Detect which cell encompasses the target text, then output its (X, Y) center coordinate. 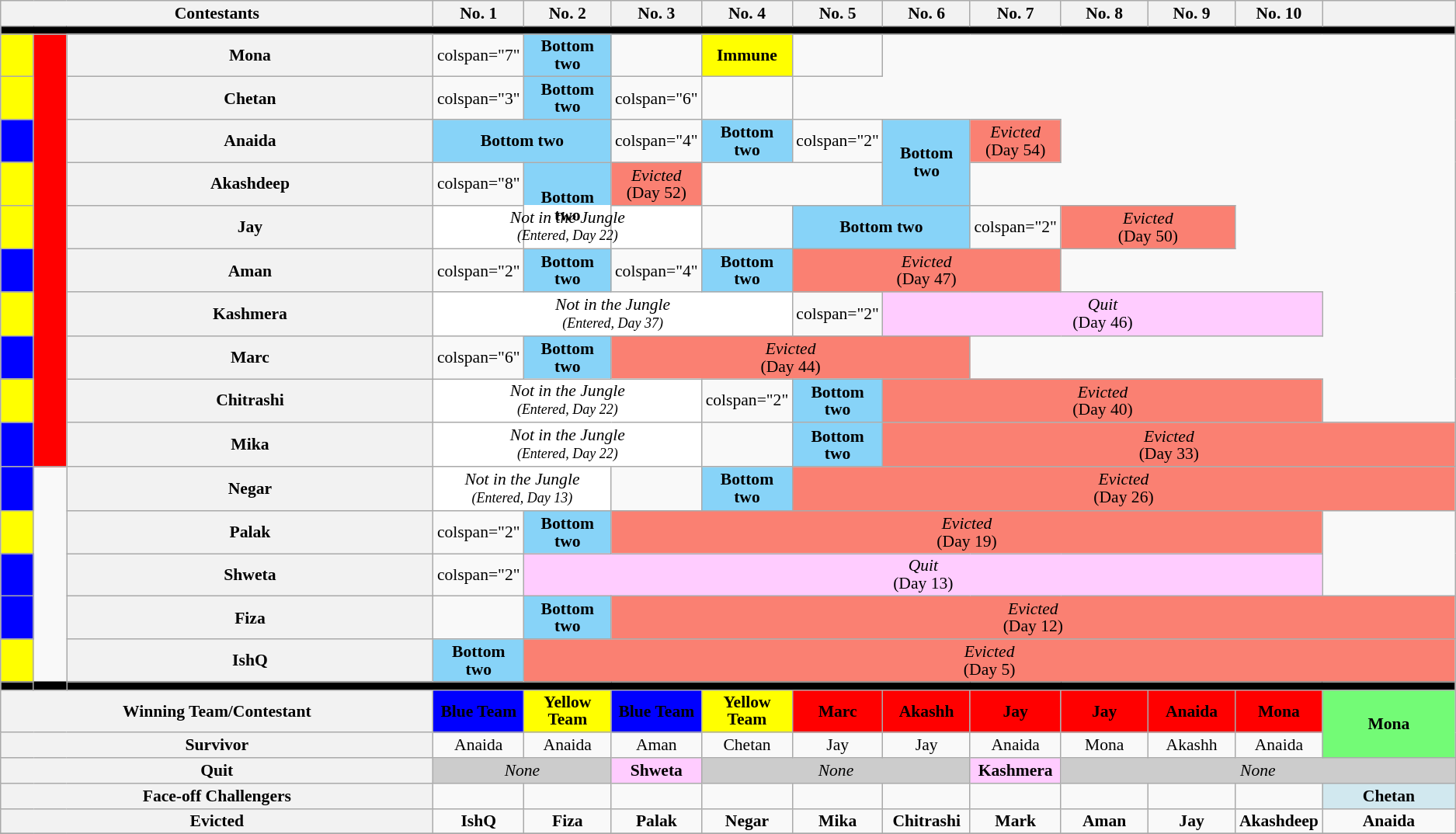
No. 7 (1016, 14)
No. 8 (1104, 14)
Immune (747, 56)
Quit (217, 770)
No. 2 (568, 14)
Evicted(Day 26) (1123, 489)
colspan="7" (478, 56)
Not in the Jungle(Entered, Day 13) (522, 489)
Evicted(Day 12) (1033, 618)
Evicted(Day 54) (1016, 141)
colspan="8" (478, 183)
colspan="3" (478, 98)
Quit(Day 13) (923, 575)
Mark (1016, 822)
Survivor (217, 745)
Evicted(Day 33) (1169, 446)
Not in the Jungle(Entered, Day 37) (613, 314)
Evicted(Day 5) (989, 660)
Evicted(Day 19) (967, 533)
No. 10 (1279, 14)
No. 9 (1191, 14)
Contestants (217, 14)
Evicted(Day 47) (926, 270)
Evicted(Day 50) (1148, 227)
No. 4 (747, 14)
Winning Team/Contestant (217, 711)
No. 5 (837, 14)
Evicted(Day 40) (1103, 401)
Evicted (217, 822)
No. 3 (657, 14)
Quit(Day 46) (1103, 314)
No. 6 (926, 14)
No. 1 (478, 14)
Evicted(Day 44) (791, 357)
Evicted(Day 52) (657, 183)
Face-off Challengers (217, 797)
